Scan for the cell matching the given text and deliver its [x, y] coordinate at center. 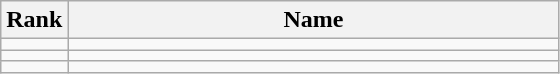
Rank [34, 20]
Name [314, 20]
